Determine the [X, Y] coordinate at the center of the cell enclosing the given text.  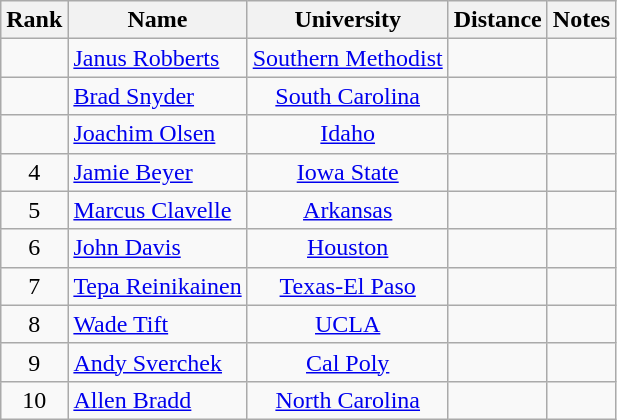
Joachim Olsen [158, 134]
Houston [348, 248]
Tepa Reinikainen [158, 286]
UCLA [348, 324]
9 [34, 362]
Distance [498, 20]
Rank [34, 20]
South Carolina [348, 96]
Idaho [348, 134]
Arkansas [348, 210]
John Davis [158, 248]
Allen Bradd [158, 400]
8 [34, 324]
6 [34, 248]
Cal Poly [348, 362]
Brad Snyder [158, 96]
10 [34, 400]
Jamie Beyer [158, 172]
Marcus Clavelle [158, 210]
5 [34, 210]
North Carolina [348, 400]
Texas-El Paso [348, 286]
Southern Methodist [348, 58]
Name [158, 20]
Notes [581, 20]
Wade Tift [158, 324]
Andy Sverchek [158, 362]
Janus Robberts [158, 58]
Iowa State [348, 172]
7 [34, 286]
4 [34, 172]
University [348, 20]
